Detect which cell encompasses the target text, then output its (x, y) center coordinate. 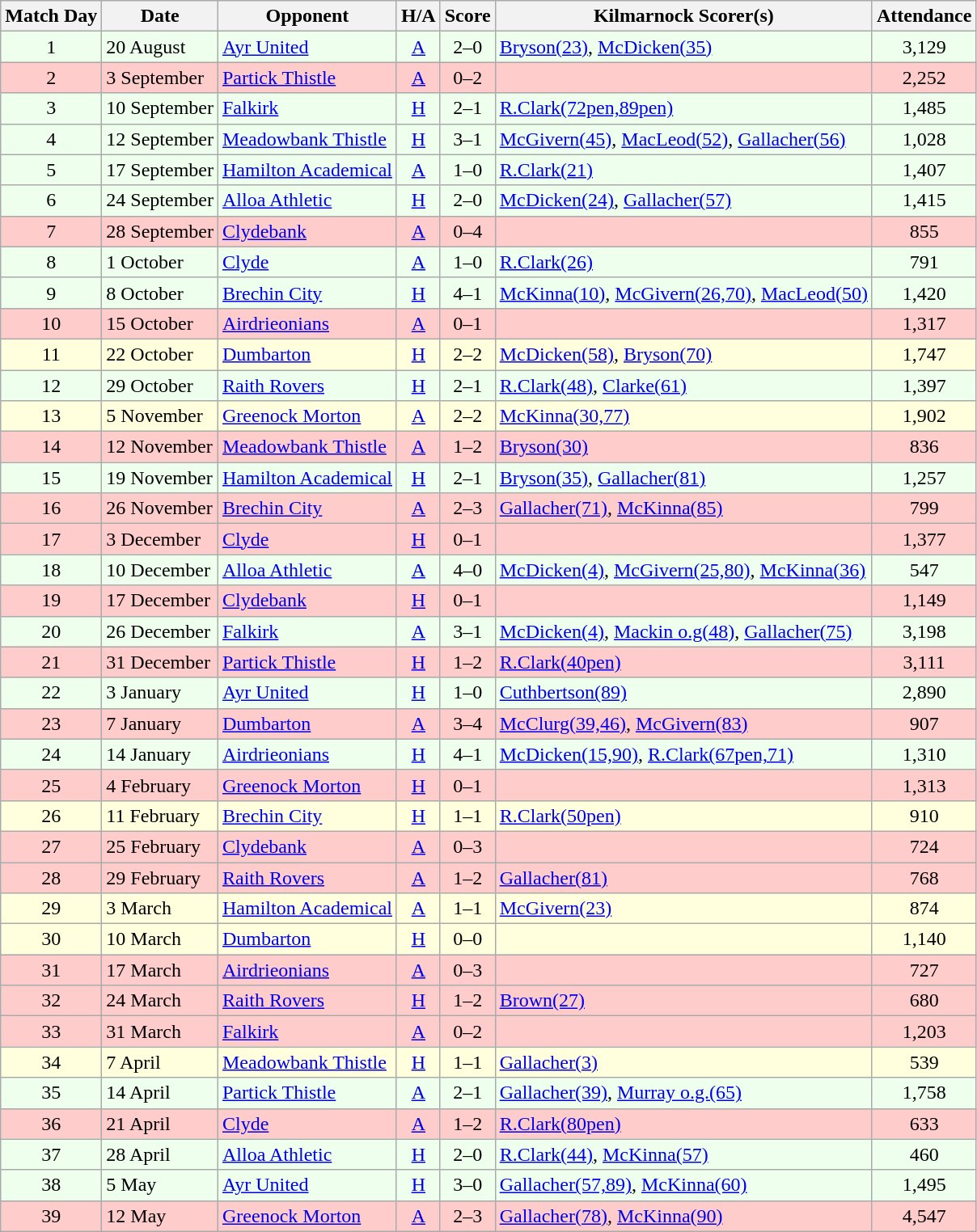
28 April (160, 1154)
26 (52, 816)
3,198 (924, 631)
0–4 (467, 231)
25 February (160, 846)
724 (924, 846)
29 (52, 909)
18 (52, 570)
3 January (160, 693)
R.Clark(26) (683, 262)
791 (924, 262)
3,129 (924, 47)
Bryson(35), Gallacher(81) (683, 478)
Brown(27) (683, 1001)
31 March (160, 1032)
17 (52, 539)
30 (52, 939)
24 (52, 754)
910 (924, 816)
1,257 (924, 478)
R.Clark(21) (683, 170)
McKinna(30,77) (683, 416)
Attendance (924, 16)
8 October (160, 293)
1,317 (924, 323)
11 (52, 354)
10 December (160, 570)
Bryson(23), McDicken(35) (683, 47)
25 (52, 785)
3–4 (467, 724)
874 (924, 909)
3,111 (924, 662)
Score (467, 16)
4 February (160, 785)
35 (52, 1093)
1,747 (924, 354)
33 (52, 1032)
36 (52, 1124)
1,495 (924, 1185)
McDicken(58), Bryson(70) (683, 354)
768 (924, 877)
547 (924, 570)
5 November (160, 416)
19 (52, 601)
14 January (160, 754)
1,397 (924, 386)
Gallacher(81) (683, 877)
19 November (160, 478)
8 (52, 262)
1,420 (924, 293)
2,252 (924, 78)
38 (52, 1185)
R.Clark(40pen) (683, 662)
McDicken(4), Mackin o.g(48), Gallacher(75) (683, 631)
836 (924, 447)
680 (924, 1001)
14 (52, 447)
27 (52, 846)
799 (924, 508)
1 (52, 47)
10 September (160, 108)
Gallacher(78), McKinna(90) (683, 1216)
633 (924, 1124)
3 March (160, 909)
Gallacher(39), Murray o.g.(65) (683, 1093)
22 October (160, 354)
1,028 (924, 139)
1,140 (924, 939)
R.Clark(48), Clarke(61) (683, 386)
24 September (160, 200)
29 October (160, 386)
17 December (160, 601)
21 April (160, 1124)
11 February (160, 816)
28 (52, 877)
23 (52, 724)
3–0 (467, 1185)
1,377 (924, 539)
727 (924, 970)
McKinna(10), McGivern(26,70), MacLeod(50) (683, 293)
39 (52, 1216)
16 (52, 508)
10 (52, 323)
7 (52, 231)
15 October (160, 323)
21 (52, 662)
Gallacher(3) (683, 1062)
7 January (160, 724)
1,758 (924, 1093)
17 September (160, 170)
1,149 (924, 601)
1,313 (924, 785)
20 August (160, 47)
29 February (160, 877)
31 December (160, 662)
4–0 (467, 570)
McDicken(15,90), R.Clark(67pen,71) (683, 754)
1,415 (924, 200)
26 December (160, 631)
9 (52, 293)
12 May (160, 1216)
R.Clark(80pen) (683, 1124)
McGivern(23) (683, 909)
1 October (160, 262)
14 April (160, 1093)
7 April (160, 1062)
12 November (160, 447)
Opponent (307, 16)
12 September (160, 139)
0–0 (467, 939)
1,407 (924, 170)
McGivern(45), MacLeod(52), Gallacher(56) (683, 139)
34 (52, 1062)
2,890 (924, 693)
H/A (418, 16)
1,902 (924, 416)
22 (52, 693)
3 September (160, 78)
Gallacher(57,89), McKinna(60) (683, 1185)
Match Day (52, 16)
McDicken(4), McGivern(25,80), McKinna(36) (683, 570)
Kilmarnock Scorer(s) (683, 16)
5 (52, 170)
McClurg(39,46), McGivern(83) (683, 724)
13 (52, 416)
Gallacher(71), McKinna(85) (683, 508)
4 (52, 139)
31 (52, 970)
5 May (160, 1185)
24 March (160, 1001)
12 (52, 386)
28 September (160, 231)
McDicken(24), Gallacher(57) (683, 200)
15 (52, 478)
1,485 (924, 108)
2 (52, 78)
855 (924, 231)
539 (924, 1062)
907 (924, 724)
1,203 (924, 1032)
460 (924, 1154)
Bryson(30) (683, 447)
32 (52, 1001)
R.Clark(72pen,89pen) (683, 108)
37 (52, 1154)
17 March (160, 970)
R.Clark(44), McKinna(57) (683, 1154)
R.Clark(50pen) (683, 816)
10 March (160, 939)
3 (52, 108)
3 December (160, 539)
Cuthbertson(89) (683, 693)
Date (160, 16)
6 (52, 200)
20 (52, 631)
1,310 (924, 754)
4,547 (924, 1216)
26 November (160, 508)
